Find where the given text appears and provide that cell's center as (X, Y) coordinate. 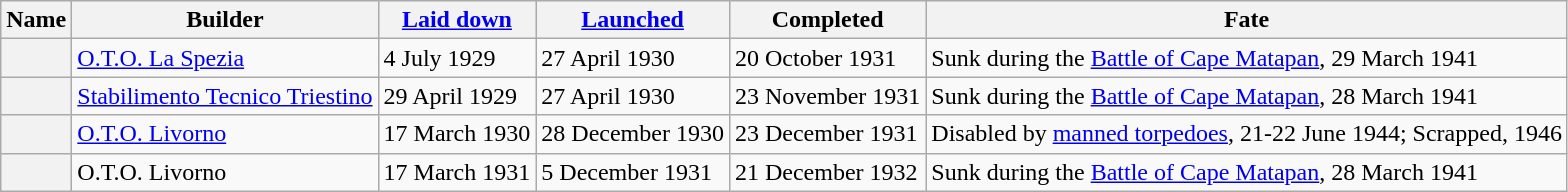
Laid down (457, 20)
17 March 1931 (457, 172)
17 March 1930 (457, 134)
21 December 1932 (827, 172)
Fate (1247, 20)
28 December 1930 (633, 134)
O.T.O. La Spezia (225, 58)
Builder (225, 20)
Stabilimento Tecnico Triestino (225, 96)
Completed (827, 20)
Disabled by manned torpedoes, 21-22 June 1944; Scrapped, 1946 (1247, 134)
23 December 1931 (827, 134)
29 April 1929 (457, 96)
23 November 1931 (827, 96)
4 July 1929 (457, 58)
Launched (633, 20)
20 October 1931 (827, 58)
5 December 1931 (633, 172)
Sunk during the Battle of Cape Matapan, 29 March 1941 (1247, 58)
Name (36, 20)
